Detect which cell encompasses the target text, then output its (x, y) center coordinate. 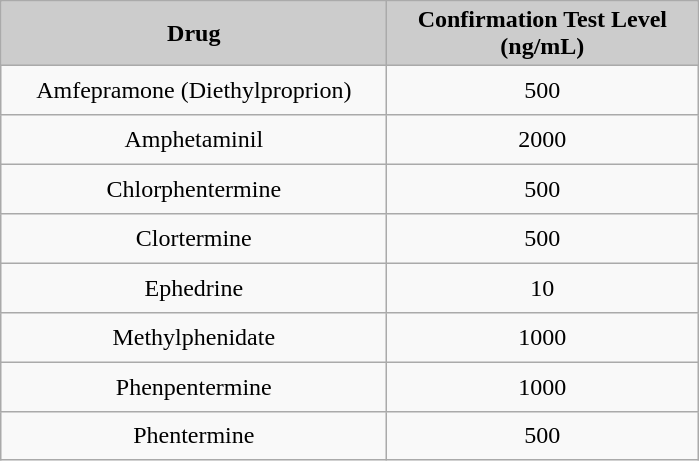
10 (542, 288)
Amfepramone (Diethylproprion) (194, 90)
Clortermine (194, 238)
Phenpentermine (194, 386)
Confirmation Test Level (ng/mL) (542, 34)
2000 (542, 140)
Methylphenidate (194, 336)
Amphetaminil (194, 140)
Ephedrine (194, 288)
Drug (194, 34)
Phentermine (194, 436)
Chlorphentermine (194, 188)
